From the cell containing the given text, extract its center point as [X, Y] coordinate. 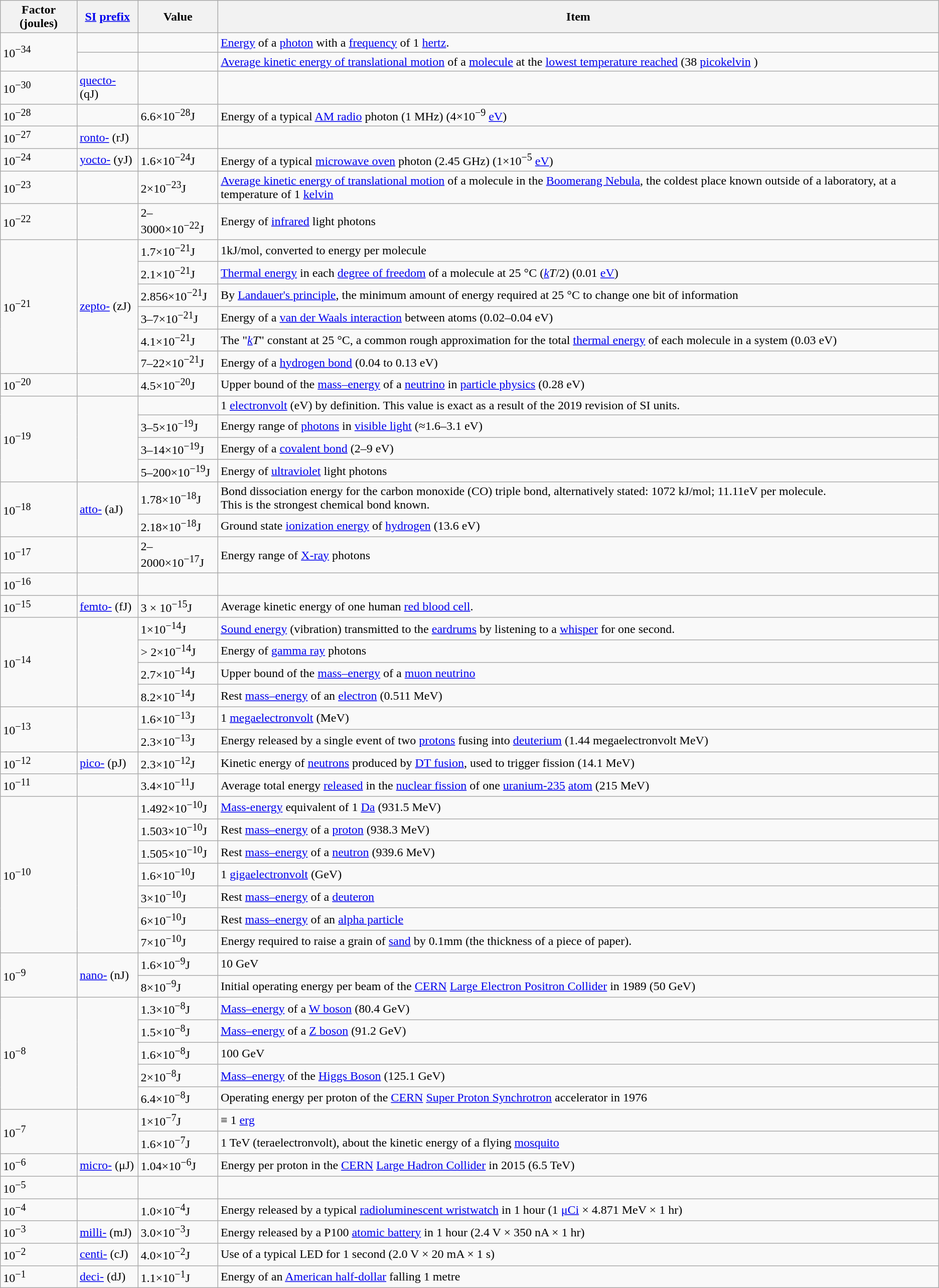
2×10−23J [178, 188]
The "kT" constant at 25 °C, a common rough approximation for the total thermal energy of each molecule in a system (0.03 eV) [578, 340]
10−15 [39, 607]
2–3000×10−22J [178, 222]
6.4×10−8J [178, 1098]
2.856×10−21J [178, 295]
Energy per proton in the CERN Large Hadron Collider in 2015 (6.5 TeV) [578, 1165]
10−3 [39, 1232]
10−16 [39, 584]
10−11 [39, 785]
1 gigaelectronvolt (GeV) [578, 875]
10−27 [39, 137]
Upper bound of the mass–energy of a muon neutrino [578, 673]
10−4 [39, 1210]
1 electronvolt (eV) by definition. This value is exact as a result of the 2019 revision of SI units. [578, 405]
1.1×10−1J [178, 1277]
Energy released by a single event of two protons fusing into deuterium (1.44 megaelectronvolt MeV) [578, 740]
3.4×10−11J [178, 785]
10 GeV [578, 964]
SI prefix [107, 17]
1kJ/mol, converted to energy per molecule [578, 251]
10−28 [39, 115]
10−21 [39, 306]
1.492×10−10J [178, 808]
10−24 [39, 159]
1×10−7J [178, 1120]
Energy of infrared light photons [578, 222]
10−8 [39, 1053]
2.7×10−14J [178, 673]
Rest mass–energy of an electron (0.511 MeV) [578, 696]
6.6×10−28J [178, 115]
Energy released by a P100 atomic battery in 1 hour (2.4 V × 350 nA × 1 hr) [578, 1232]
1.6×10−10J [178, 875]
10−22 [39, 222]
Use of a typical LED for 1 second (2.0 V × 20 mA × 1 s) [578, 1255]
2.18×10−18J [178, 526]
Initial operating energy per beam of the CERN Large Electron Positron Collider in 1989 (50 GeV) [578, 986]
8.2×10−14J [178, 696]
Energy of a covalent bond (2–9 eV) [578, 448]
Energy of a hydrogen bond (0.04 to 0.13 eV) [578, 362]
10−17 [39, 555]
10−20 [39, 385]
3.0×10−3J [178, 1232]
Energy range of X-ray photons [578, 555]
10−1 [39, 1277]
1.6×10−24J [178, 159]
Upper bound of the mass–energy of a neutrino in particle physics (0.28 eV) [578, 385]
deci- (dJ) [107, 1277]
10−14 [39, 662]
100 GeV [578, 1053]
10−5 [39, 1188]
Average kinetic energy of one human red blood cell. [578, 607]
10−34 [39, 52]
By Landauer's principle, the minimum amount of energy required at 25 °C to change one bit of information [578, 295]
Mass-energy equivalent of 1 Da (931.5 MeV) [578, 808]
1×10−14J [178, 629]
ronto- (rJ) [107, 137]
≡ 1 erg [578, 1120]
> 2×10−14J [178, 651]
1.6×10−13J [178, 718]
Value [178, 17]
Rest mass–energy of an alpha particle [578, 919]
1.503×10−10J [178, 830]
Energy of an American half-dollar falling 1 metre [578, 1277]
Ground state ionization energy of hydrogen (13.6 eV) [578, 526]
1.3×10−8J [178, 1009]
Kinetic energy of neutrons produced by DT fusion, used to trigger fission (14.1 MeV) [578, 762]
4.1×10−21J [178, 340]
1 TeV (teraelectronvolt), about the kinetic energy of a flying mosquito [578, 1143]
3–14×10−19J [178, 448]
2.1×10−21J [178, 273]
8×10−9J [178, 986]
10−12 [39, 762]
10−6 [39, 1165]
centi- (cJ) [107, 1255]
1.78×10−18J [178, 499]
3–5×10−19J [178, 426]
5–200×10−19J [178, 470]
1.6×10−8J [178, 1053]
6×10−10J [178, 919]
Rest mass–energy of a deuteron [578, 897]
Energy of a photon with a frequency of 1 hertz. [578, 43]
2.3×10−12J [178, 762]
Rest mass–energy of a proton (938.3 MeV) [578, 830]
zepto- (zJ) [107, 306]
Mass–energy of a Z boson (91.2 GeV) [578, 1031]
Energy required to raise a grain of sand by 0.1mm (the thickness of a piece of paper). [578, 942]
femto- (fJ) [107, 607]
10−19 [39, 439]
1.505×10−10J [178, 853]
10−18 [39, 510]
Energy of a van der Waals interaction between atoms (0.02–0.04 eV) [578, 318]
1.0×10−4J [178, 1210]
10−10 [39, 875]
Factor (joules) [39, 17]
10−30 [39, 87]
Sound energy (vibration) transmitted to the eardrums by listening to a whisper for one second. [578, 629]
7×10−10J [178, 942]
1 megaelectronvolt (MeV) [578, 718]
pico- (pJ) [107, 762]
Mass–energy of a W boson (80.4 GeV) [578, 1009]
10−9 [39, 975]
3–7×10−21J [178, 318]
yocto- (yJ) [107, 159]
micro- (μJ) [107, 1165]
3 × 10−15J [178, 607]
Energy released by a typical radioluminescent wristwatch in 1 hour (1 μCi × 4.871 MeV × 1 hr) [578, 1210]
Energy range of photons in visible light (≈1.6–3.1 eV) [578, 426]
Rest mass–energy of a neutron (939.6 MeV) [578, 853]
7–22×10−21J [178, 362]
1.5×10−8J [178, 1031]
Average kinetic energy of translational motion of a molecule at the lowest temperature reached (38 picokelvin ) [578, 62]
1.04×10−6J [178, 1165]
1.6×10−9J [178, 964]
Operating energy per proton of the CERN Super Proton Synchrotron accelerator in 1976 [578, 1098]
10−23 [39, 188]
2–2000×10−17J [178, 555]
4.5×10−20J [178, 385]
Item [578, 17]
quecto- (qJ) [107, 87]
milli- (mJ) [107, 1232]
Average total energy released in the nuclear fission of one uranium-235 atom (215 MeV) [578, 785]
2×10−8J [178, 1075]
3×10−10J [178, 897]
Energy of a typical AM radio photon (1 MHz) (4×10−9 eV) [578, 115]
10−7 [39, 1132]
10−2 [39, 1255]
Energy of ultraviolet light photons [578, 470]
Thermal energy in each degree of freedom of a molecule at 25 °C (kT/2) (0.01 eV) [578, 273]
2.3×10−13J [178, 740]
Mass–energy of the Higgs Boson (125.1 GeV) [578, 1075]
1.6×10−7J [178, 1143]
Energy of a typical microwave oven photon (2.45 GHz) (1×10−5 eV) [578, 159]
nano- (nJ) [107, 975]
4.0×10−2J [178, 1255]
atto- (aJ) [107, 510]
10−13 [39, 729]
1.7×10−21J [178, 251]
Energy of gamma ray photons [578, 651]
